Capture the cell that displays the provided text and extract its (X, Y) central coordinate. 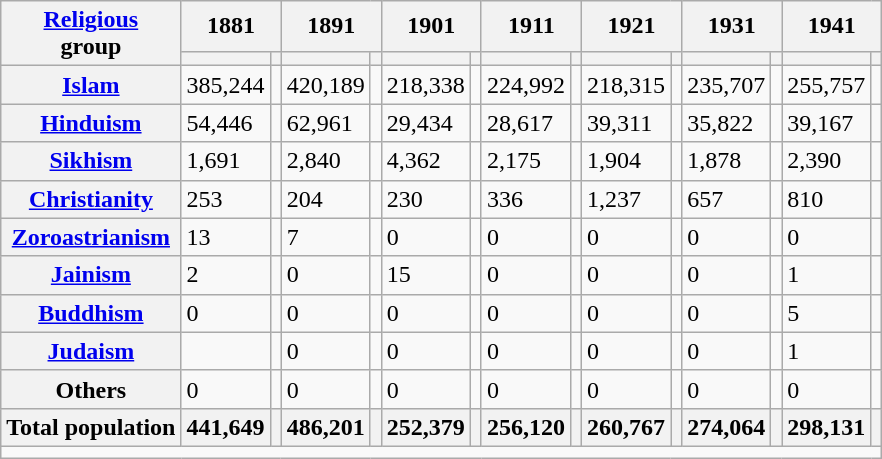
Total population (91, 427)
35,822 (726, 123)
260,767 (626, 427)
Sikhism (91, 161)
253 (226, 199)
2,175 (526, 161)
298,131 (826, 427)
5 (826, 313)
252,379 (426, 427)
4,362 (426, 161)
39,167 (826, 123)
1941 (832, 26)
Zoroastrianism (91, 237)
54,446 (226, 123)
255,757 (826, 85)
230 (426, 199)
2,840 (326, 161)
256,120 (526, 427)
15 (426, 275)
1,904 (626, 161)
385,244 (226, 85)
Islam (91, 85)
13 (226, 237)
Judaism (91, 351)
1,237 (626, 199)
235,707 (726, 85)
657 (726, 199)
486,201 (326, 427)
1,878 (726, 161)
Hinduism (91, 123)
Jainism (91, 275)
224,992 (526, 85)
218,315 (626, 85)
1901 (431, 26)
Religiousgroup (91, 34)
441,649 (226, 427)
204 (326, 199)
2 (226, 275)
7 (326, 237)
274,064 (726, 427)
1931 (732, 26)
Buddhism (91, 313)
39,311 (626, 123)
1921 (632, 26)
218,338 (426, 85)
1881 (231, 26)
2,390 (826, 161)
Others (91, 389)
62,961 (326, 123)
1,691 (226, 161)
420,189 (326, 85)
Christianity (91, 199)
29,434 (426, 123)
336 (526, 199)
810 (826, 199)
1891 (331, 26)
28,617 (526, 123)
1911 (531, 26)
